Search for the cell housing the specified text and yield its (X, Y) center coordinate. 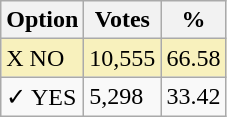
Option (42, 20)
% (194, 20)
33.42 (194, 97)
66.58 (194, 58)
X NO (42, 58)
5,298 (122, 97)
✓ YES (42, 97)
Votes (122, 20)
10,555 (122, 58)
